Scan for the cell matching the given text and deliver its [X, Y] coordinate at center. 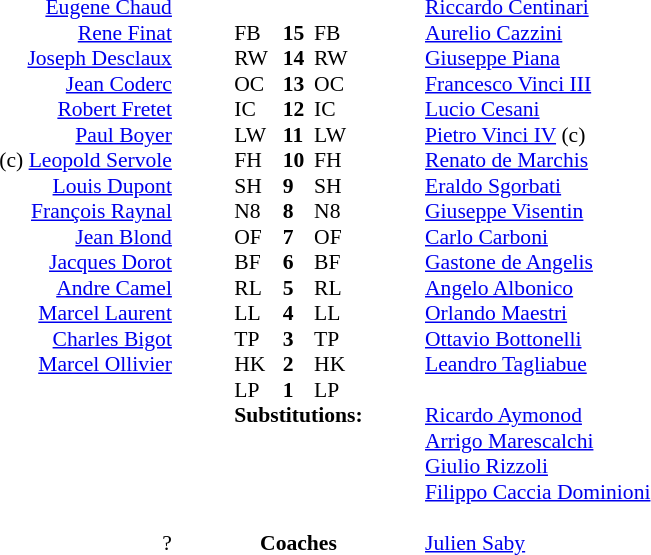
Substitutions: [298, 415]
5 [298, 288]
Ricardo Aymonod [538, 415]
Leandro Tagliabue [538, 365]
1 [298, 390]
13 [298, 84]
Aurelio Cazzini [538, 33]
Arrigo Marescalchi [538, 441]
10 [298, 161]
Pietro Vinci IV (c) [538, 135]
6 [298, 263]
15 [298, 33]
Carlo Carboni [538, 237]
Lucio Cesani [538, 109]
Orlando Maestri [538, 313]
Renato de Marchis [538, 161]
14 [298, 59]
8 [298, 211]
Giulio Rizzoli [538, 467]
Filippo Caccia Dominioni [538, 492]
Francesco Vinci III [538, 84]
Ottavio Bottonelli [538, 339]
2 [298, 365]
Angelo Albonico [538, 288]
Giuseppe Piana [538, 59]
Giuseppe Visentin [538, 211]
Eraldo Sgorbati [538, 186]
Gastone de Angelis [538, 263]
9 [298, 186]
4 [298, 313]
7 [298, 237]
3 [298, 339]
12 [298, 109]
11 [298, 135]
